Return the [x, y] coordinate for the center point of the cell that contains the specified text.  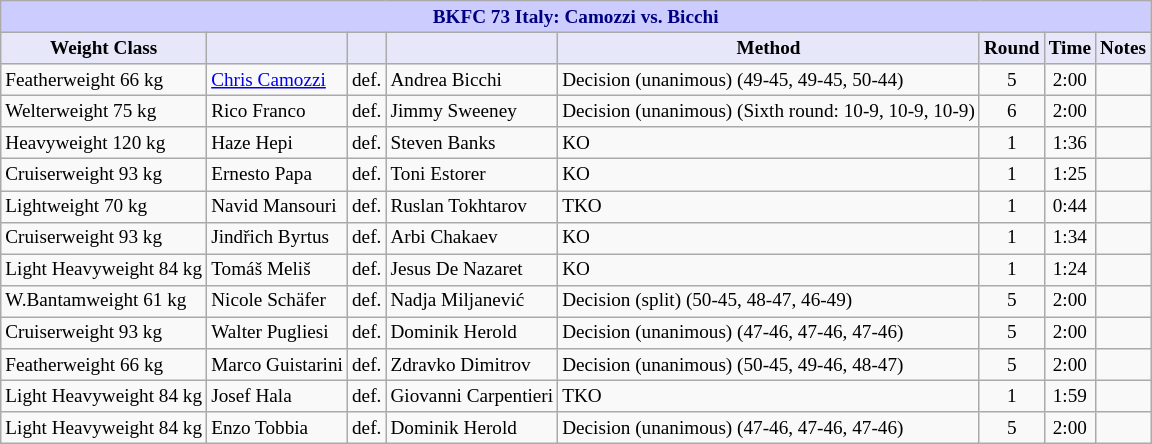
Lightweight 70 kg [104, 206]
1:34 [1070, 238]
Method [769, 48]
Weight Class [104, 48]
Decision (unanimous) (50-45, 49-46, 48-47) [769, 365]
Nadja Miljanević [472, 301]
Zdravko Dimitrov [472, 365]
Jesus De Nazaret [472, 270]
Heavyweight 120 kg [104, 143]
0:44 [1070, 206]
1:36 [1070, 143]
Jimmy Sweeney [472, 111]
Ernesto Papa [278, 175]
Nicole Schäfer [278, 301]
Rico Franco [278, 111]
1:59 [1070, 396]
Giovanni Carpentieri [472, 396]
Decision (unanimous) (49-45, 49-45, 50-44) [769, 80]
Notes [1124, 48]
1:24 [1070, 270]
6 [1012, 111]
BKFC 73 Italy: Camozzi vs. Bicchi [576, 17]
Toni Estorer [472, 175]
1:25 [1070, 175]
Chris Camozzi [278, 80]
Ruslan Tokhtarov [472, 206]
Haze Hepi [278, 143]
Time [1070, 48]
Welterweight 75 kg [104, 111]
Round [1012, 48]
Enzo Tobbia [278, 428]
Andrea Bicchi [472, 80]
W.Bantamweight 61 kg [104, 301]
Jindřich Byrtus [278, 238]
Walter Pugliesi [278, 333]
Decision (unanimous) (Sixth round: 10-9, 10-9, 10-9) [769, 111]
Marco Guistarini [278, 365]
Steven Banks [472, 143]
Tomáš Meliš [278, 270]
Decision (split) (50-45, 48-47, 46-49) [769, 301]
Navid Mansouri [278, 206]
Arbi Chakaev [472, 238]
Josef Hala [278, 396]
